Pinpoint the cell where the given text exists, returning its (x, y) midpoint coordinate. 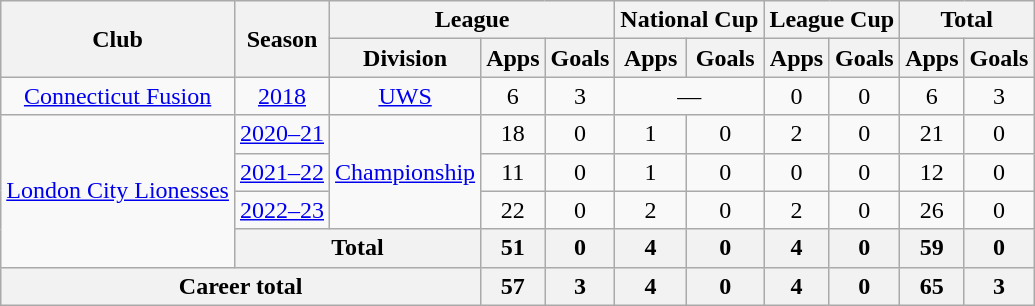
Connecticut Fusion (118, 96)
57 (513, 286)
UWS (406, 96)
11 (513, 172)
26 (932, 210)
51 (513, 248)
League Cup (832, 20)
Club (118, 39)
2018 (282, 96)
2022–23 (282, 210)
Division (406, 58)
Career total (241, 286)
— (690, 96)
22 (513, 210)
Championship (406, 172)
12 (932, 172)
2020–21 (282, 134)
League (472, 20)
Season (282, 39)
2021–22 (282, 172)
London City Lionesses (118, 191)
21 (932, 134)
National Cup (690, 20)
65 (932, 286)
59 (932, 248)
18 (513, 134)
